Scan for the cell matching the given text and deliver its (X, Y) coordinate at center. 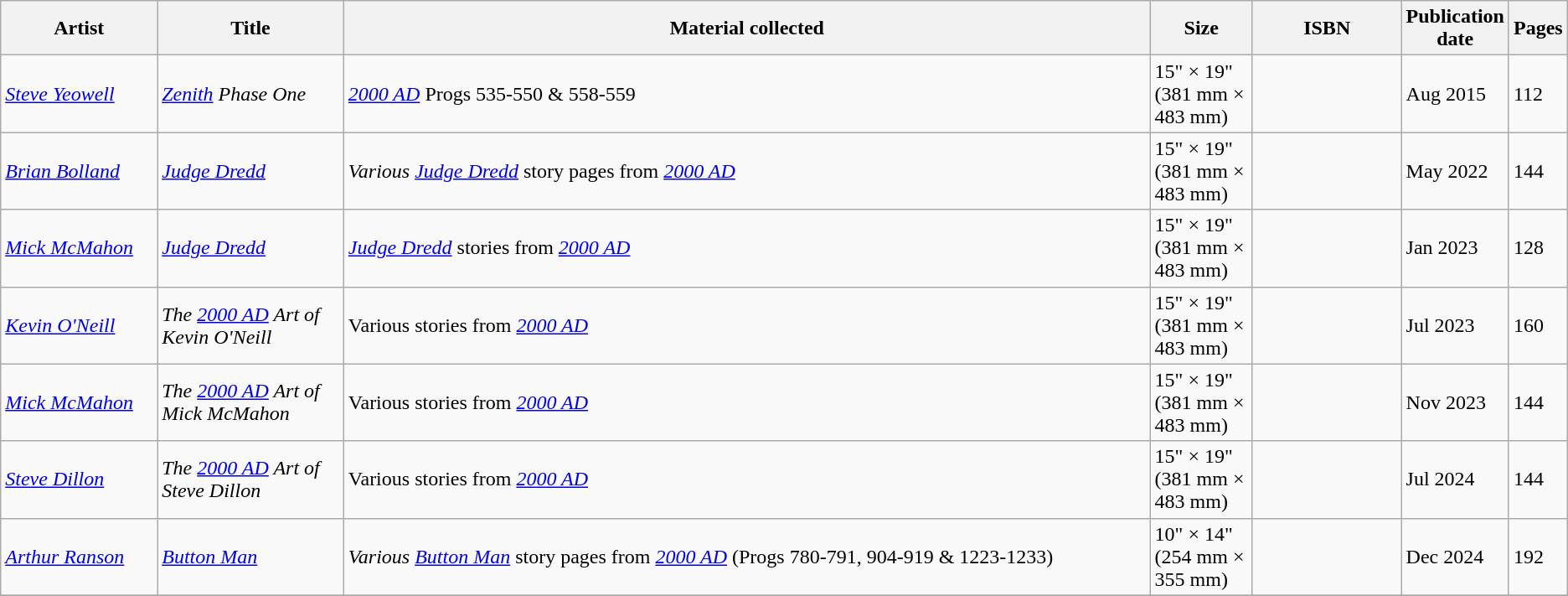
Kevin O'Neill (79, 325)
Steve Yeowell (79, 94)
Various Judge Dredd story pages from 2000 AD (747, 171)
Judge Dredd stories from 2000 AD (747, 248)
Title (251, 29)
Dec 2024 (1455, 557)
Jan 2023 (1455, 248)
Nov 2023 (1455, 402)
Various Button Man story pages from 2000 AD (Progs 780-791, 904-919 & 1223-1233) (747, 557)
The 2000 AD Art of Steve Dillon (251, 479)
Pages (1538, 29)
Jul 2023 (1455, 325)
Jul 2024 (1455, 479)
Artist (79, 29)
Zenith Phase One (251, 94)
ISBN (1327, 29)
Material collected (747, 29)
Publication date (1455, 29)
May 2022 (1455, 171)
Steve Dillon (79, 479)
Aug 2015 (1455, 94)
The 2000 AD Art of Kevin O'Neill (251, 325)
Arthur Ranson (79, 557)
2000 AD Progs 535-550 & 558-559 (747, 94)
Size (1201, 29)
Button Man (251, 557)
112 (1538, 94)
The 2000 AD Art of Mick McMahon (251, 402)
128 (1538, 248)
192 (1538, 557)
Brian Bolland (79, 171)
160 (1538, 325)
10" × 14"(254 mm × 355 mm) (1201, 557)
